Return the [X, Y] coordinate for the center point of the cell that contains the specified text.  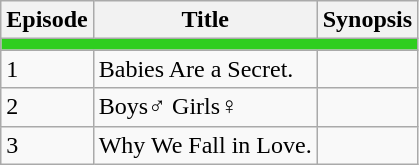
2 [47, 107]
Episode [47, 20]
3 [47, 145]
Title [205, 20]
Babies Are a Secret. [205, 69]
Boys♂ Girls♀ [205, 107]
1 [47, 69]
Why We Fall in Love. [205, 145]
Synopsis [367, 20]
